Search for the cell housing the specified text and yield its (X, Y) center coordinate. 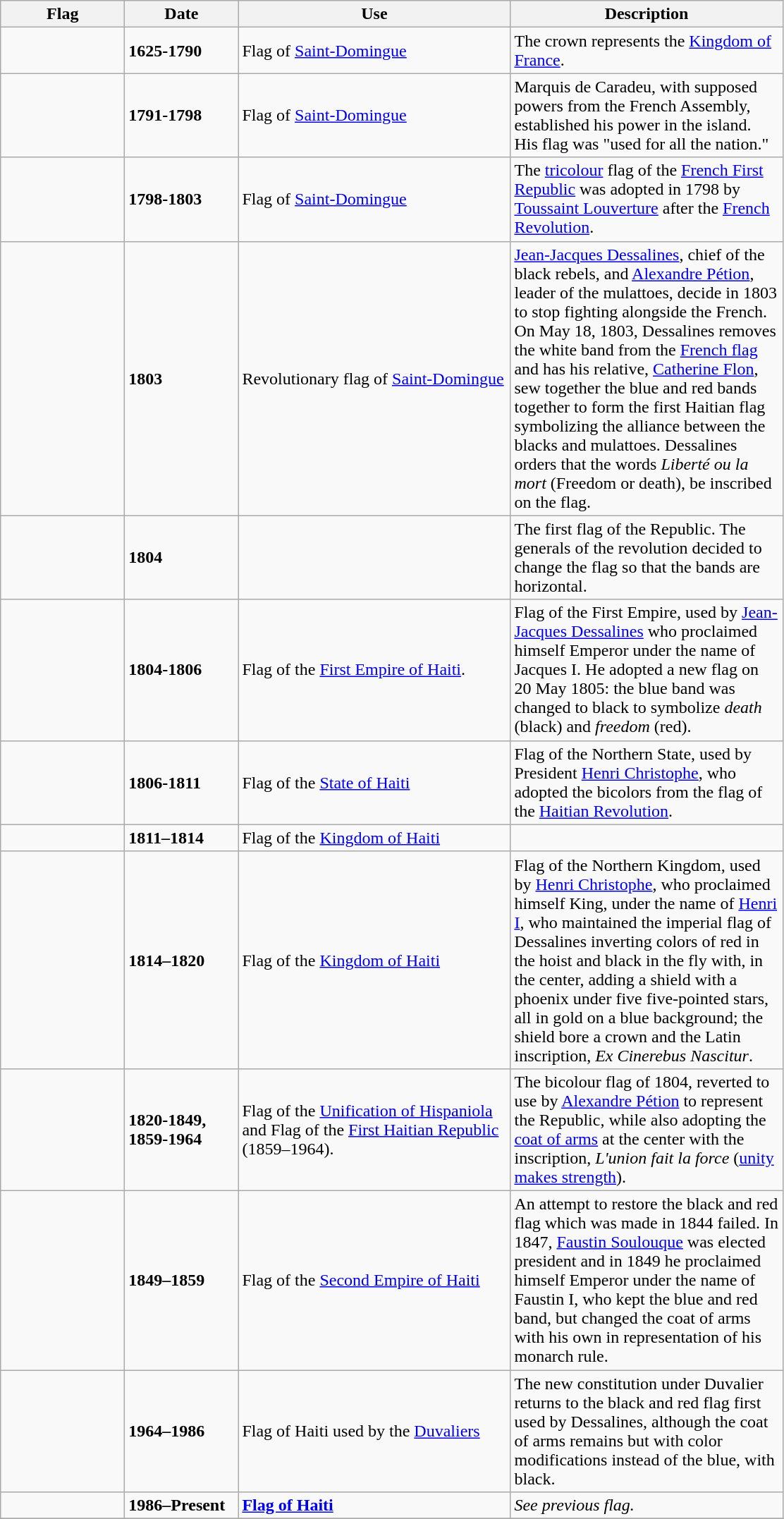
Flag of the State of Haiti (374, 783)
Marquis de Caradeu, with supposed powers from the French Assembly, established his power in the island. His flag was "used for all the nation." (647, 116)
1798-1803 (182, 199)
1820-1849,1859-1964 (182, 1130)
Date (182, 14)
1814–1820 (182, 960)
1806-1811 (182, 783)
Revolutionary flag of Saint-Domingue (374, 378)
Flag of the Northern State, used by President Henri Christophe, who adopted the bicolors from the flag of the Haitian Revolution. (647, 783)
1986–Present (182, 1506)
1791-1798 (182, 116)
1804 (182, 557)
Use (374, 14)
Flag of Haiti used by the Duvaliers (374, 1430)
Flag of Haiti (374, 1506)
The crown represents the Kingdom of France. (647, 51)
1803 (182, 378)
The tricolour flag of the French First Republic was adopted in 1798 by Toussaint Louverture after the French Revolution. (647, 199)
See previous flag. (647, 1506)
Flag (63, 14)
1811–1814 (182, 838)
Flag of the Second Empire of Haiti (374, 1280)
Flag of the Unification of Hispaniola and Flag of the First Haitian Republic (1859–1964). (374, 1130)
1804-1806 (182, 670)
Description (647, 14)
1625-1790 (182, 51)
1849–1859 (182, 1280)
Flag of the First Empire of Haiti. (374, 670)
1964–1986 (182, 1430)
The first flag of the Republic. The generals of the revolution decided to change the flag so that the bands are horizontal. (647, 557)
